Pinpoint the cell where the given text exists, returning its (x, y) midpoint coordinate. 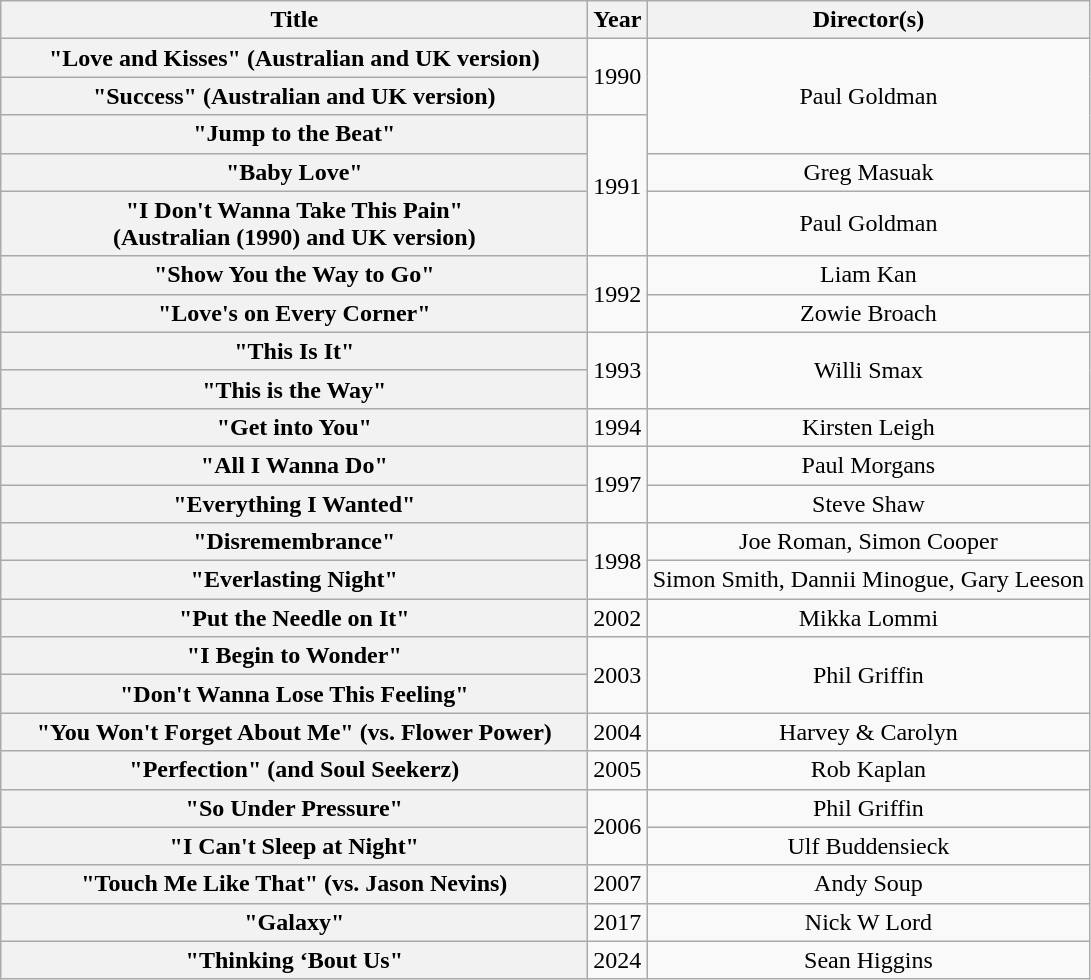
Liam Kan (868, 275)
"I Can't Sleep at Night" (294, 846)
"Thinking ‘Bout Us" (294, 960)
2024 (618, 960)
Nick W Lord (868, 922)
"Everlasting Night" (294, 580)
"I Don't Wanna Take This Pain"(Australian (1990) and UK version) (294, 224)
"Baby Love" (294, 172)
Ulf Buddensieck (868, 846)
"Don't Wanna Lose This Feeling" (294, 694)
Title (294, 20)
Kirsten Leigh (868, 427)
Zowie Broach (868, 313)
Paul Morgans (868, 465)
"So Under Pressure" (294, 808)
"Perfection" (and Soul Seekerz) (294, 770)
1998 (618, 561)
Rob Kaplan (868, 770)
"Love's on Every Corner" (294, 313)
"Success" (Australian and UK version) (294, 96)
Greg Masuak (868, 172)
2003 (618, 675)
Year (618, 20)
"This Is It" (294, 351)
"This is the Way" (294, 389)
Andy Soup (868, 884)
"Everything I Wanted" (294, 503)
1992 (618, 294)
2004 (618, 732)
"All I Wanna Do" (294, 465)
Willi Smax (868, 370)
2017 (618, 922)
Director(s) (868, 20)
"Galaxy" (294, 922)
"Love and Kisses" (Australian and UK version) (294, 58)
Simon Smith, Dannii Minogue, Gary Leeson (868, 580)
"Touch Me Like That" (vs. Jason Nevins) (294, 884)
"Put the Needle on It" (294, 618)
1997 (618, 484)
1993 (618, 370)
2007 (618, 884)
Sean Higgins (868, 960)
2005 (618, 770)
1990 (618, 77)
Joe Roman, Simon Cooper (868, 542)
"You Won't Forget About Me" (vs. Flower Power) (294, 732)
1991 (618, 186)
"Show You the Way to Go" (294, 275)
Steve Shaw (868, 503)
1994 (618, 427)
"Get into You" (294, 427)
"Disremembrance" (294, 542)
2006 (618, 827)
Harvey & Carolyn (868, 732)
2002 (618, 618)
Mikka Lommi (868, 618)
"Jump to the Beat" (294, 134)
"I Begin to Wonder" (294, 656)
